Search for the cell housing the specified text and yield its [x, y] center coordinate. 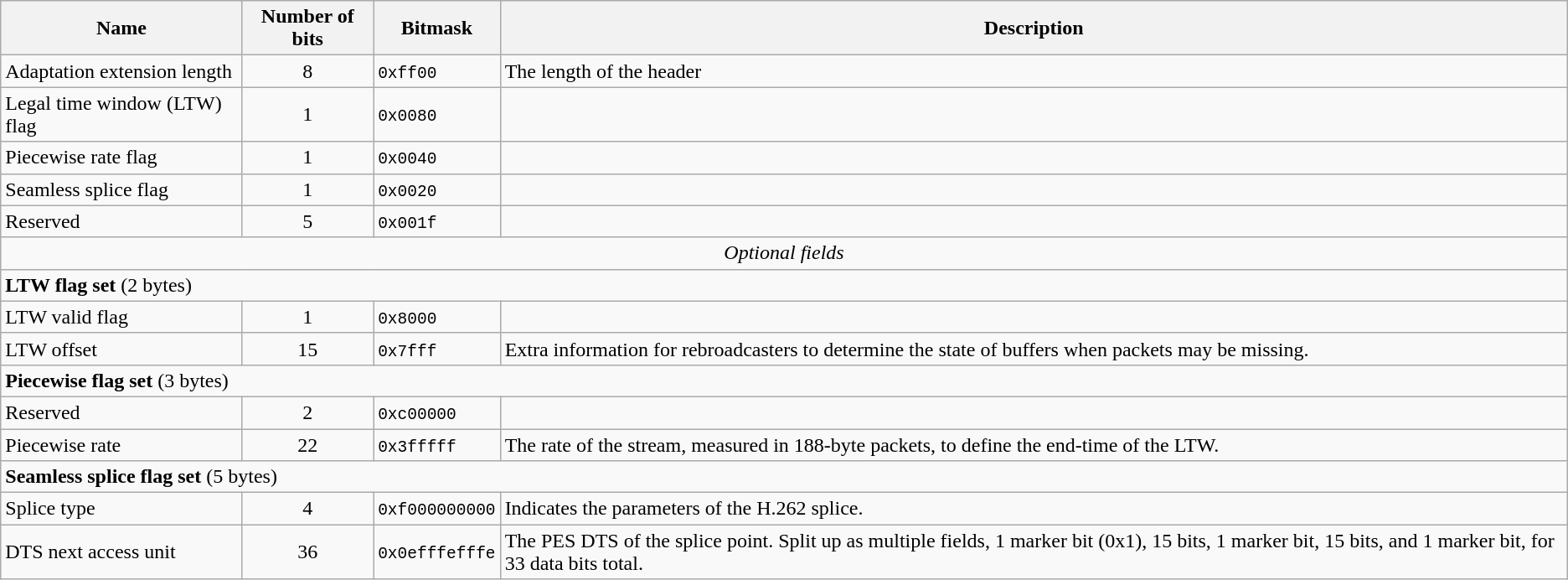
Description [1034, 28]
0xc00000 [437, 412]
Seamless splice flag [121, 189]
Seamless splice flag set (5 bytes) [784, 477]
Number of bits [308, 28]
0x001f [437, 221]
0x0040 [437, 158]
0x8000 [437, 317]
Piecewise flag set (3 bytes) [784, 381]
The length of the header [1034, 71]
22 [308, 445]
Name [121, 28]
4 [308, 509]
Extra information for rebroadcasters to determine the state of buffers when packets may be missing. [1034, 349]
Optional fields [784, 253]
0x3fffff [437, 445]
LTW offset [121, 349]
Splice type [121, 509]
Legal time window (LTW) flag [121, 114]
Piecewise rate flag [121, 158]
5 [308, 221]
2 [308, 412]
Adaptation extension length [121, 71]
36 [308, 552]
0x0efffefffe [437, 552]
0x0020 [437, 189]
0x0080 [437, 114]
0x7fff [437, 349]
LTW flag set (2 bytes) [784, 285]
Bitmask [437, 28]
0xff00 [437, 71]
15 [308, 349]
Piecewise rate [121, 445]
8 [308, 71]
Indicates the parameters of the H.262 splice. [1034, 509]
DTS next access unit [121, 552]
The rate of the stream, measured in 188-byte packets, to define the end-time of the LTW. [1034, 445]
0xf000000000 [437, 509]
LTW valid flag [121, 317]
